Capture the cell that displays the provided text and extract its [x, y] central coordinate. 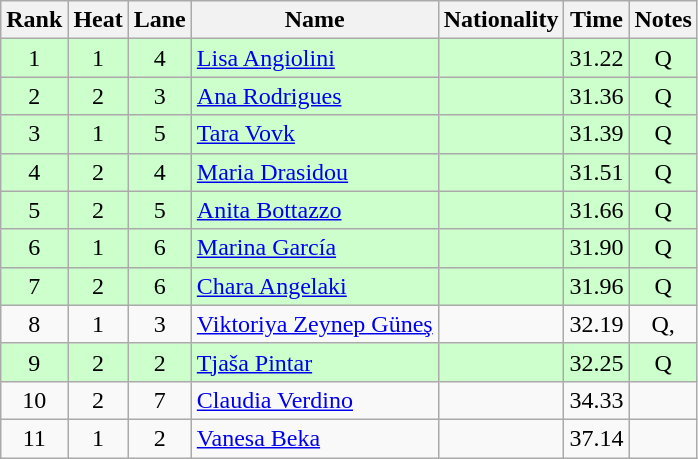
Name [314, 20]
32.19 [596, 324]
32.25 [596, 362]
11 [34, 438]
Ana Rodrigues [314, 96]
9 [34, 362]
Heat [98, 20]
Lane [160, 20]
Tara Vovk [314, 134]
Notes [663, 20]
37.14 [596, 438]
8 [34, 324]
31.96 [596, 286]
Chara Angelaki [314, 286]
Q, [663, 324]
Viktoriya Zeynep Güneş [314, 324]
31.66 [596, 210]
Lisa Angiolini [314, 58]
Vanesa Beka [314, 438]
Claudia Verdino [314, 400]
Maria Drasidou [314, 172]
31.51 [596, 172]
31.22 [596, 58]
31.39 [596, 134]
31.36 [596, 96]
Nationality [501, 20]
Rank [34, 20]
Anita Bottazzo [314, 210]
10 [34, 400]
Marina García [314, 248]
Time [596, 20]
34.33 [596, 400]
31.90 [596, 248]
Tjaša Pintar [314, 362]
